Search for the cell housing the specified text and yield its (x, y) center coordinate. 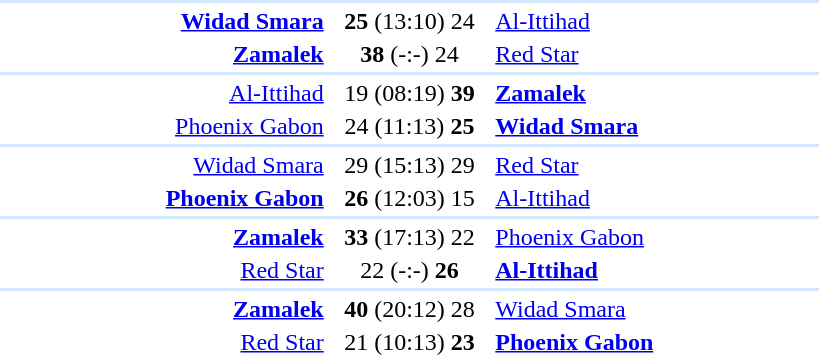
25 (13:10) 24 (410, 21)
33 (17:13) 22 (410, 237)
22 (-:-) 26 (410, 270)
24 (11:13) 25 (410, 126)
40 (20:12) 28 (410, 309)
26 (12:03) 15 (410, 198)
19 (08:19) 39 (410, 93)
29 (15:13) 29 (410, 165)
38 (-:-) 24 (410, 54)
